Determine the [X, Y] coordinate at the center of the cell enclosing the given text.  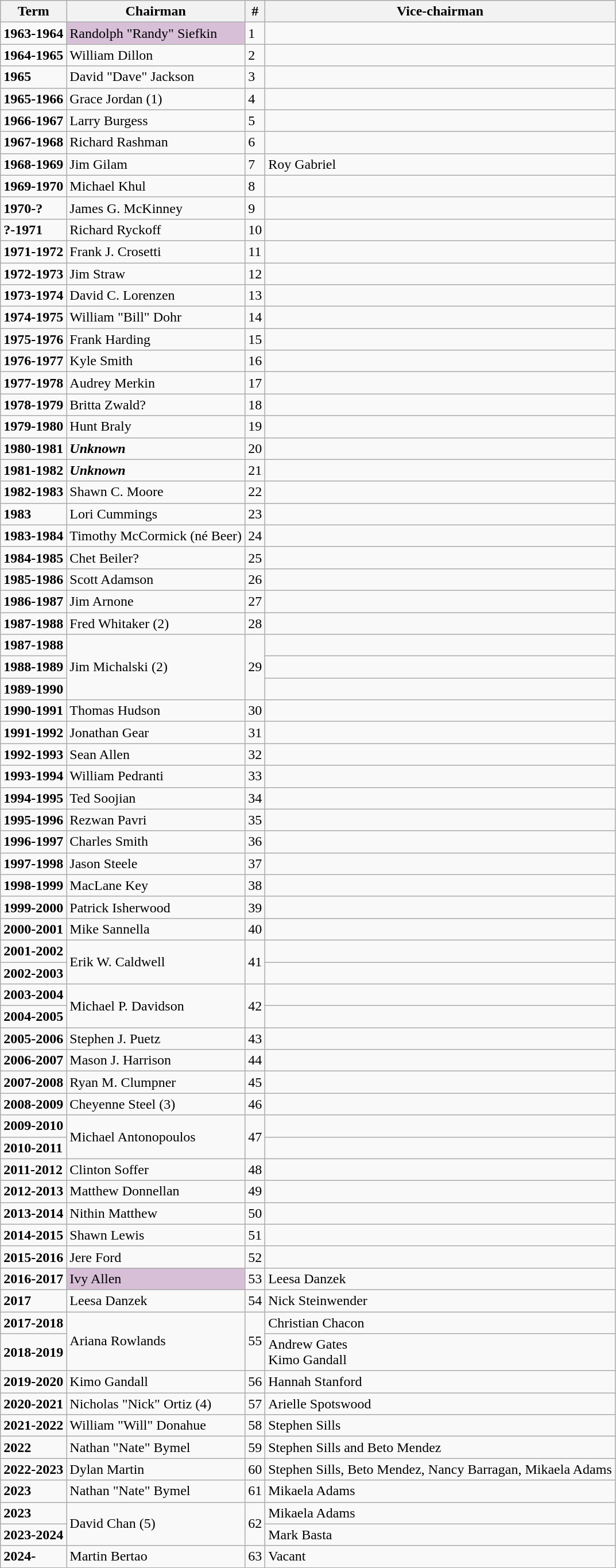
# [255, 11]
19 [255, 427]
8 [255, 186]
21 [255, 470]
William Pedranti [156, 776]
45 [255, 1082]
1969-1970 [33, 186]
Dylan Martin [156, 1469]
47 [255, 1137]
18 [255, 405]
2002-2003 [33, 973]
Jim Straw [156, 274]
Nicholas "Nick" Ortiz (4) [156, 1404]
2006-2007 [33, 1060]
Andrew GatesKimo Gandall [440, 1353]
63 [255, 1557]
Chet Beiler? [156, 557]
Sean Allen [156, 754]
Patrick Isherwood [156, 907]
1984-1985 [33, 557]
1982-1983 [33, 492]
7 [255, 164]
5 [255, 121]
Erik W. Caldwell [156, 962]
Jim Michalski (2) [156, 667]
MacLane Key [156, 885]
Audrey Merkin [156, 383]
60 [255, 1469]
3 [255, 77]
2020-2021 [33, 1404]
?-1971 [33, 230]
Jonathan Gear [156, 733]
1985-1986 [33, 579]
1983-1984 [33, 536]
31 [255, 733]
23 [255, 514]
1998-1999 [33, 885]
1967-1968 [33, 142]
2003-2004 [33, 995]
52 [255, 1257]
1965-1966 [33, 99]
Thomas Hudson [156, 711]
2009-2010 [33, 1126]
Britta Zwald? [156, 405]
34 [255, 798]
William "Will" Donahue [156, 1426]
2012-2013 [33, 1191]
Kimo Gandall [156, 1382]
Larry Burgess [156, 121]
Fred Whitaker (2) [156, 623]
Hannah Stanford [440, 1382]
9 [255, 208]
54 [255, 1300]
2011-2012 [33, 1170]
53 [255, 1279]
Kyle Smith [156, 361]
Frank Harding [156, 339]
1980-1981 [33, 448]
10 [255, 230]
Michael Antonopoulos [156, 1137]
48 [255, 1170]
1968-1969 [33, 164]
Richard Ryckoff [156, 230]
1963-1964 [33, 33]
14 [255, 318]
2022 [33, 1447]
1964-1965 [33, 55]
Lori Cummings [156, 514]
32 [255, 754]
36 [255, 842]
Ryan M. Clumpner [156, 1082]
Jim Arnone [156, 601]
Scott Adamson [156, 579]
2017-2018 [33, 1322]
2 [255, 55]
Randolph "Randy" Siefkin [156, 33]
13 [255, 296]
Ivy Allen [156, 1279]
Term [33, 11]
1979-1980 [33, 427]
Mark Basta [440, 1535]
1966-1967 [33, 121]
2015-2016 [33, 1257]
1974-1975 [33, 318]
Arielle Spotswood [440, 1404]
Nithin Matthew [156, 1213]
28 [255, 623]
1970-? [33, 208]
6 [255, 142]
24 [255, 536]
2021-2022 [33, 1426]
30 [255, 711]
Grace Jordan (1) [156, 99]
2013-2014 [33, 1213]
Stephen J. Puetz [156, 1039]
49 [255, 1191]
2016-2017 [33, 1279]
55 [255, 1341]
42 [255, 1006]
2014-2015 [33, 1235]
1965 [33, 77]
1977-1978 [33, 383]
29 [255, 667]
Stephen Sills and Beto Mendez [440, 1447]
2008-2009 [33, 1104]
2017 [33, 1300]
Richard Rashman [156, 142]
2019-2020 [33, 1382]
2004-2005 [33, 1017]
1975-1976 [33, 339]
1993-1994 [33, 776]
David "Dave" Jackson [156, 77]
1981-1982 [33, 470]
26 [255, 579]
Clinton Soffer [156, 1170]
Nick Steinwender [440, 1300]
1971-1972 [33, 251]
27 [255, 601]
1986-1987 [33, 601]
Mason J. Harrison [156, 1060]
1976-1977 [33, 361]
2005-2006 [33, 1039]
46 [255, 1104]
Michael Khul [156, 186]
4 [255, 99]
Rezwan Pavri [156, 820]
62 [255, 1524]
Charles Smith [156, 842]
1992-1993 [33, 754]
61 [255, 1491]
2010-2011 [33, 1148]
44 [255, 1060]
1991-1992 [33, 733]
59 [255, 1447]
22 [255, 492]
1997-1998 [33, 864]
Cheyenne Steel (3) [156, 1104]
David C. Lorenzen [156, 296]
11 [255, 251]
Stephen Sills [440, 1426]
Hunt Braly [156, 427]
Vacant [440, 1557]
Roy Gabriel [440, 164]
33 [255, 776]
2022-2023 [33, 1469]
Ariana Rowlands [156, 1341]
15 [255, 339]
17 [255, 383]
12 [255, 274]
David Chan (5) [156, 1524]
2023-2024 [33, 1535]
Ted Soojian [156, 798]
1990-1991 [33, 711]
Michael P. Davidson [156, 1006]
Stephen Sills, Beto Mendez, Nancy Barragan, Mikaela Adams [440, 1469]
2000-2001 [33, 929]
41 [255, 962]
1 [255, 33]
37 [255, 864]
Jim Gilam [156, 164]
35 [255, 820]
2024- [33, 1557]
Frank J. Crosetti [156, 251]
1996-1997 [33, 842]
58 [255, 1426]
Christian Chacon [440, 1322]
1978-1979 [33, 405]
1994-1995 [33, 798]
2018-2019 [33, 1353]
James G. McKinney [156, 208]
51 [255, 1235]
Martin Bertao [156, 1557]
20 [255, 448]
Vice-chairman [440, 11]
1995-1996 [33, 820]
Timothy McCormick (né Beer) [156, 536]
Mike Sannella [156, 929]
Matthew Donnellan [156, 1191]
2001-2002 [33, 951]
1999-2000 [33, 907]
1972-1973 [33, 274]
1989-1990 [33, 689]
William Dillon [156, 55]
38 [255, 885]
25 [255, 557]
Shawn C. Moore [156, 492]
57 [255, 1404]
1983 [33, 514]
Chairman [156, 11]
16 [255, 361]
2007-2008 [33, 1082]
39 [255, 907]
56 [255, 1382]
William "Bill" Dohr [156, 318]
1973-1974 [33, 296]
1988-1989 [33, 667]
Jere Ford [156, 1257]
Shawn Lewis [156, 1235]
Jason Steele [156, 864]
50 [255, 1213]
40 [255, 929]
43 [255, 1039]
